Detect which cell encompasses the target text, then output its (x, y) center coordinate. 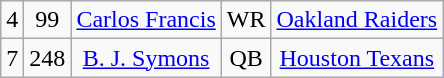
99 (48, 20)
WR (246, 20)
Houston Texans (357, 58)
248 (48, 58)
B. J. Symons (146, 58)
QB (246, 58)
4 (12, 20)
Oakland Raiders (357, 20)
7 (12, 58)
Carlos Francis (146, 20)
